From the cell containing the given text, extract its center point as (X, Y) coordinate. 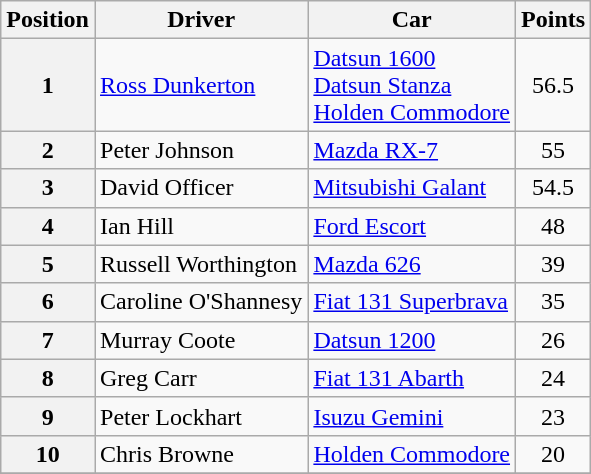
4 (48, 226)
Russell Worthington (200, 264)
35 (554, 302)
Greg Carr (200, 378)
1 (48, 85)
Mitsubishi Galant (412, 188)
55 (554, 150)
48 (554, 226)
24 (554, 378)
Points (554, 20)
Datsun 1200 (412, 340)
Position (48, 20)
Caroline O'Shannesy (200, 302)
David Officer (200, 188)
5 (48, 264)
Car (412, 20)
54.5 (554, 188)
Chris Browne (200, 454)
2 (48, 150)
Mazda 626 (412, 264)
20 (554, 454)
Datsun 1600 Datsun Stanza Holden Commodore (412, 85)
6 (48, 302)
Fiat 131 Abarth (412, 378)
Ian Hill (200, 226)
10 (48, 454)
7 (48, 340)
26 (554, 340)
Murray Coote (200, 340)
Ford Escort (412, 226)
Ross Dunkerton (200, 85)
Peter Johnson (200, 150)
3 (48, 188)
Driver (200, 20)
Mazda RX-7 (412, 150)
Peter Lockhart (200, 416)
8 (48, 378)
23 (554, 416)
39 (554, 264)
Fiat 131 Superbrava (412, 302)
9 (48, 416)
Holden Commodore (412, 454)
Isuzu Gemini (412, 416)
56.5 (554, 85)
